From the cell containing the given text, extract its center point as [x, y] coordinate. 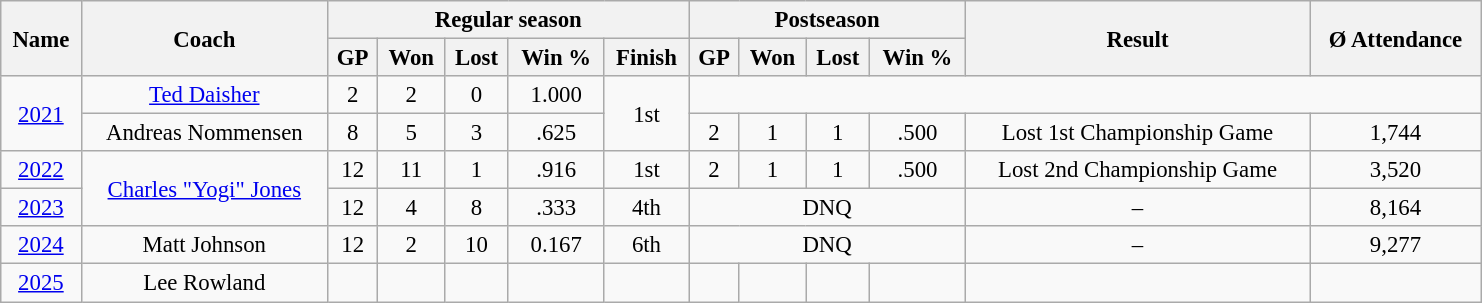
Matt Johnson [204, 245]
Lee Rowland [204, 283]
8,164 [1396, 208]
1,744 [1396, 133]
4 [412, 208]
3 [477, 133]
Name [41, 38]
2022 [41, 170]
2025 [41, 283]
0.167 [556, 245]
2021 [41, 114]
Finish [646, 58]
Coach [204, 38]
0 [477, 95]
.625 [556, 133]
11 [412, 170]
Result [1137, 38]
Charles "Yogi" Jones [204, 188]
4th [646, 208]
Lost 2nd Championship Game [1137, 170]
.333 [556, 208]
2023 [41, 208]
Ted Daisher [204, 95]
Regular season [508, 20]
5 [412, 133]
Lost 1st Championship Game [1137, 133]
Postseason [827, 20]
.916 [556, 170]
2024 [41, 245]
9,277 [1396, 245]
6th [646, 245]
Andreas Nommensen [204, 133]
1.000 [556, 95]
Ø Attendance [1396, 38]
10 [477, 245]
3,520 [1396, 170]
